For the text-containing cell, return its midpoint in (x, y) coordinate format. 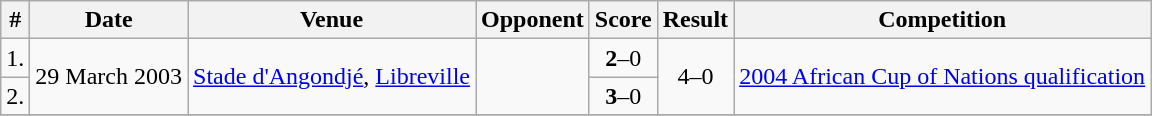
3–0 (623, 96)
2–0 (623, 58)
Venue (332, 20)
# (16, 20)
Opponent (533, 20)
Score (623, 20)
1. (16, 58)
2. (16, 96)
2004 African Cup of Nations qualification (942, 77)
Date (109, 20)
Result (695, 20)
29 March 2003 (109, 77)
4–0 (695, 77)
Stade d'Angondjé, Libreville (332, 77)
Competition (942, 20)
